Scan for the cell matching the given text and deliver its [x, y] coordinate at center. 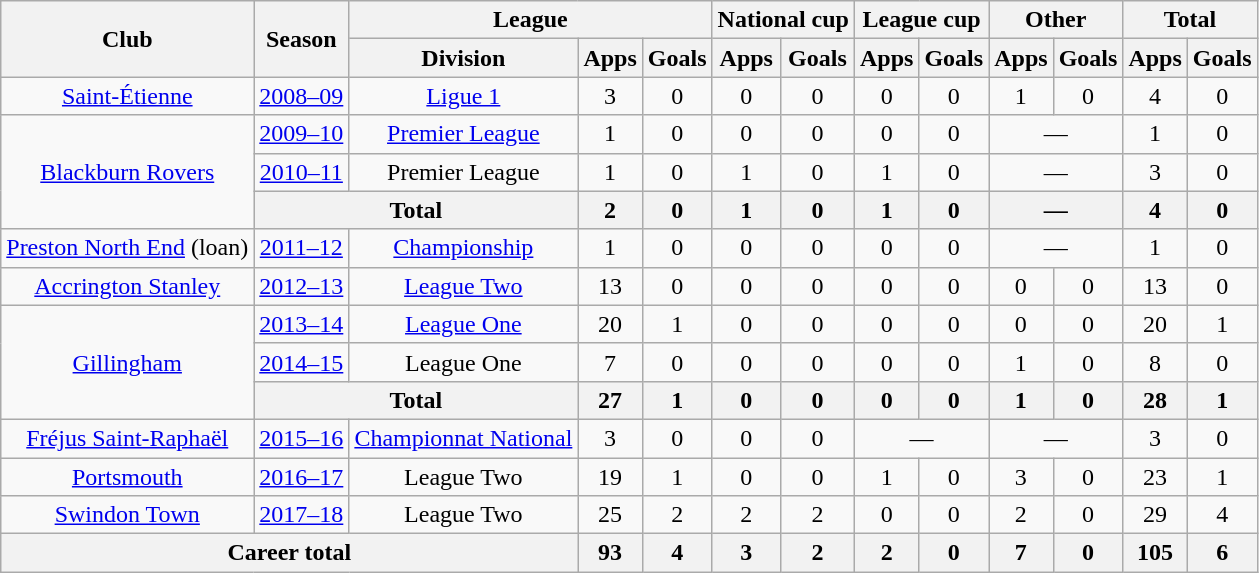
2011–12 [302, 248]
League [530, 20]
19 [610, 477]
28 [1155, 400]
2017–18 [302, 515]
Accrington Stanley [128, 286]
League cup [921, 20]
2014–15 [302, 362]
Gillingham [128, 362]
Preston North End (loan) [128, 248]
Club [128, 39]
8 [1155, 362]
2010–11 [302, 172]
105 [1155, 553]
2016–17 [302, 477]
Championship [464, 248]
Portsmouth [128, 477]
6 [1222, 553]
Season [302, 39]
23 [1155, 477]
2015–16 [302, 438]
Blackburn Rovers [128, 172]
2008–09 [302, 96]
Other [1056, 20]
Division [464, 58]
2012–13 [302, 286]
29 [1155, 515]
2009–10 [302, 134]
Ligue 1 [464, 96]
27 [610, 400]
Swindon Town [128, 515]
2013–14 [302, 324]
Fréjus Saint-Raphaël [128, 438]
25 [610, 515]
National cup [783, 20]
Championnat National [464, 438]
93 [610, 553]
Saint-Étienne [128, 96]
Career total [290, 553]
